Find where the given text appears and provide that cell's center as (X, Y) coordinate. 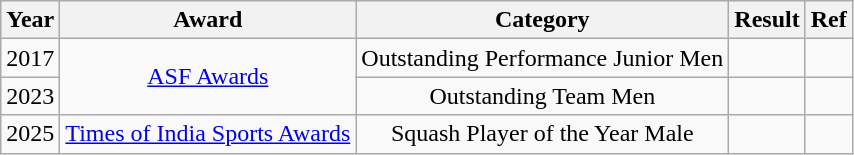
Year (30, 20)
2023 (30, 96)
2025 (30, 134)
Result (767, 20)
Squash Player of the Year Male (542, 134)
Outstanding Team Men (542, 96)
Outstanding Performance Junior Men (542, 58)
ASF Awards (208, 77)
Ref (828, 20)
2017 (30, 58)
Category (542, 20)
Times of India Sports Awards (208, 134)
Award (208, 20)
